Search for the cell housing the specified text and yield its [x, y] center coordinate. 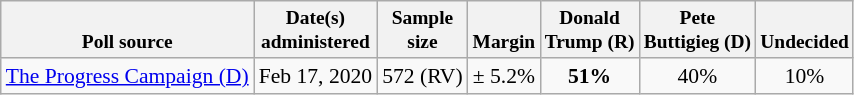
Margin [504, 30]
± 5.2% [504, 76]
DonaldTrump (R) [590, 30]
The Progress Campaign (D) [128, 76]
10% [805, 76]
Feb 17, 2020 [316, 76]
Samplesize [422, 30]
572 (RV) [422, 76]
Undecided [805, 30]
51% [590, 76]
PeteButtigieg (D) [698, 30]
40% [698, 76]
Poll source [128, 30]
Date(s)administered [316, 30]
